Extract the (X, Y) coordinate from the center of the cell holding the provided text.  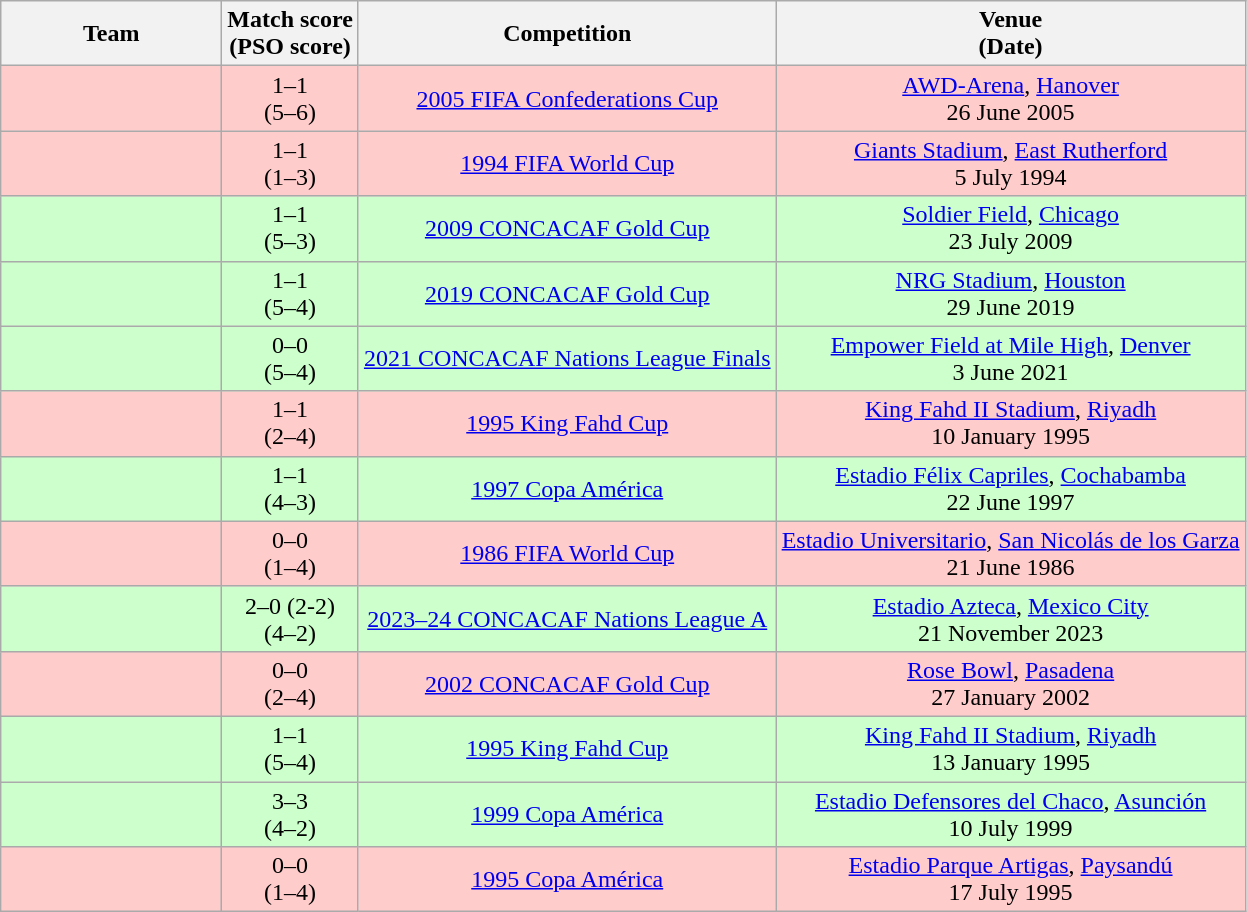
3–3 (4–2) (290, 814)
Giants Stadium, East Rutherford 5 July 1994 (1010, 164)
King Fahd II Stadium, Riyadh 13 January 1995 (1010, 748)
1–1 (5–3) (290, 228)
1–1 (4–3) (290, 488)
1–1 (1–3) (290, 164)
Estadio Defensores del Chaco, Asunción 10 July 1999 (1010, 814)
2019 CONCACAF Gold Cup (567, 294)
1986 FIFA World Cup (567, 554)
Estadio Universitario, San Nicolás de los Garza 21 June 1986 (1010, 554)
AWD-Arena, Hanover 26 June 2005 (1010, 98)
0–0 (2–4) (290, 684)
Venue (Date) (1010, 34)
Empower Field at Mile High, Denver 3 June 2021 (1010, 358)
2021 CONCACAF Nations League Finals (567, 358)
2023–24 CONCACAF Nations League A (567, 618)
1–1 (2–4) (290, 424)
Competition (567, 34)
Match score (PSO score) (290, 34)
King Fahd II Stadium, Riyadh 10 January 1995 (1010, 424)
2009 CONCACAF Gold Cup (567, 228)
NRG Stadium, Houston 29 June 2019 (1010, 294)
Team (112, 34)
1995 Copa América (567, 880)
0–0 (5–4) (290, 358)
1999 Copa América (567, 814)
2005 FIFA Confederations Cup (567, 98)
2–0 (2-2) (4–2) (290, 618)
2002 CONCACAF Gold Cup (567, 684)
Estadio Parque Artigas, Paysandú 17 July 1995 (1010, 880)
Rose Bowl, Pasadena 27 January 2002 (1010, 684)
Soldier Field, Chicago 23 July 2009 (1010, 228)
Estadio Félix Capriles, Cochabamba 22 June 1997 (1010, 488)
1–1 (5–6) (290, 98)
1994 FIFA World Cup (567, 164)
1997 Copa América (567, 488)
Estadio Azteca, Mexico City 21 November 2023 (1010, 618)
